Return the [X, Y] coordinate for the center point of the cell that contains the specified text.  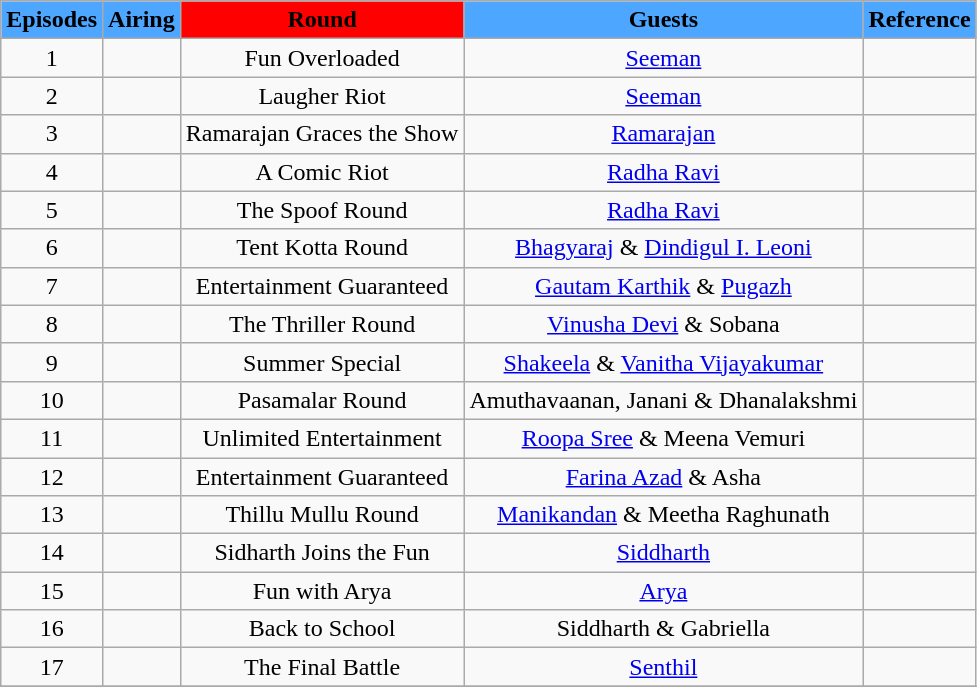
Siddharth [664, 553]
Fun with Arya [322, 591]
Reference [920, 20]
Laugher Riot [322, 96]
1 [52, 58]
15 [52, 591]
14 [52, 553]
11 [52, 438]
3 [52, 134]
A Comic Riot [322, 172]
The Thriller Round [322, 324]
4 [52, 172]
2 [52, 96]
Airing [142, 20]
16 [52, 629]
Senthil [664, 667]
Arya [664, 591]
5 [52, 210]
13 [52, 515]
Round [322, 20]
12 [52, 477]
7 [52, 286]
Bhagyaraj & Dindigul I. Leoni [664, 248]
Siddharth & Gabriella [664, 629]
Ramarajan [664, 134]
8 [52, 324]
6 [52, 248]
Guests [664, 20]
Pasamalar Round [322, 400]
17 [52, 667]
Tent Kotta Round [322, 248]
Vinusha Devi & Sobana [664, 324]
Summer Special [322, 362]
Sidharth Joins the Fun [322, 553]
9 [52, 362]
10 [52, 400]
Ramarajan Graces the Show [322, 134]
The Final Battle [322, 667]
Gautam Karthik & Pugazh [664, 286]
Fun Overloaded [322, 58]
Farina Azad & Asha [664, 477]
Manikandan & Meetha Raghunath [664, 515]
Thillu Mullu Round [322, 515]
Episodes [52, 20]
Shakeela & Vanitha Vijayakumar [664, 362]
Roopa Sree & Meena Vemuri [664, 438]
Amuthavaanan, Janani & Dhanalakshmi [664, 400]
Back to School [322, 629]
The Spoof Round [322, 210]
Unlimited Entertainment [322, 438]
